Scan for the cell matching the given text and deliver its [X, Y] coordinate at center. 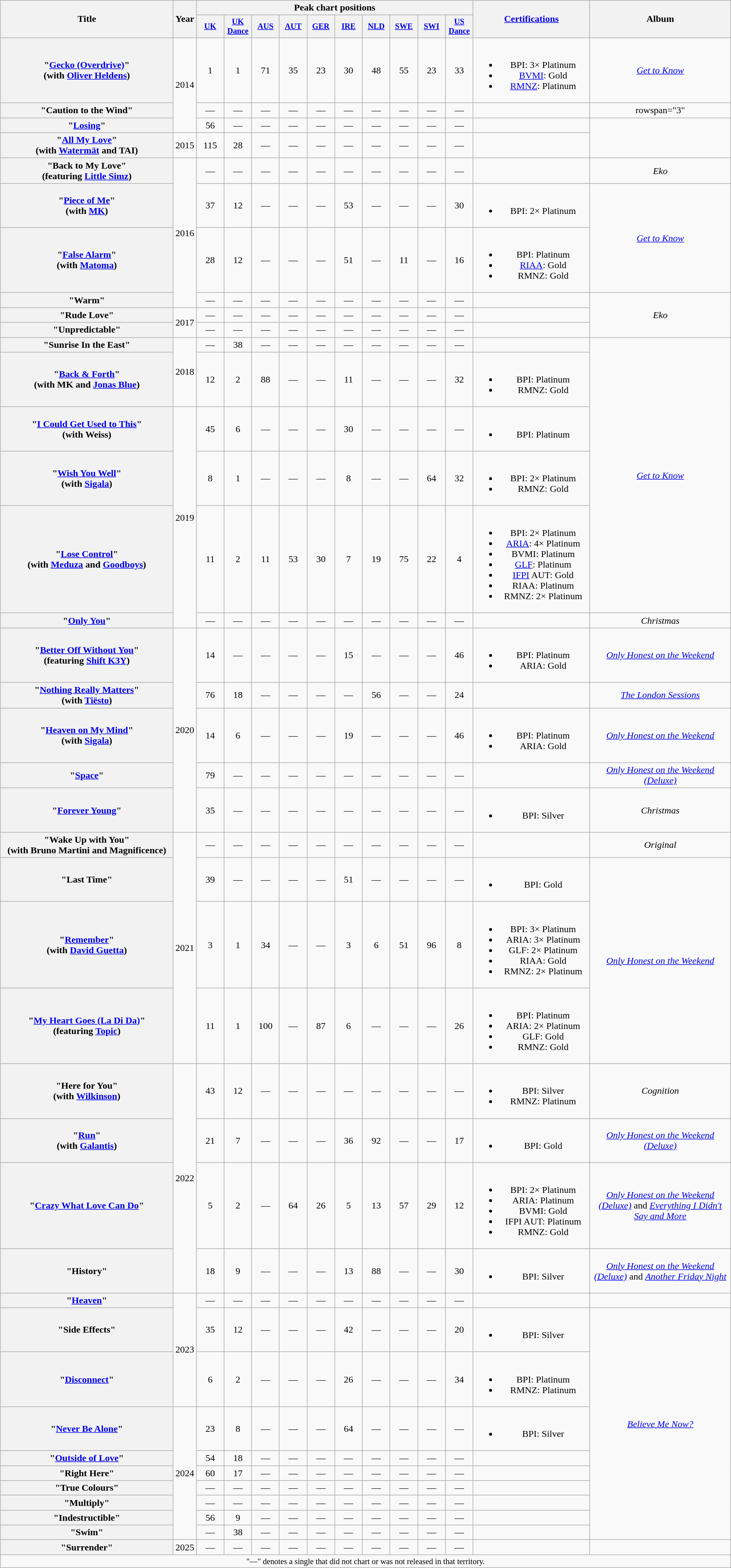
Certifications [531, 19]
BPI: 2× PlatinumRMNZ: Gold [531, 478]
"Losing" [87, 125]
39 [210, 880]
Title [87, 19]
"Better Off Without You"(featuring Shift K3Y) [87, 655]
33 [459, 70]
BPI: PlatinumARIA: 2× PlatinumGLF: GoldRMNZ: Gold [531, 1026]
71 [266, 70]
"Last Time" [87, 880]
37 [210, 205]
BPI: 2× Platinum [531, 205]
"Crazy What Love Can Do" [87, 1205]
"Sunrise In the East" [87, 345]
4 [459, 559]
"Heaven on My Mind"(with Sigala) [87, 735]
2018 [185, 372]
IRE [348, 27]
BPI: Platinum [531, 429]
"Gecko (Overdrive)"(with Oliver Heldens) [87, 70]
29 [432, 1205]
"Side Effects" [87, 1330]
rowspan="3" [660, 110]
BPI: 2× PlatinumARIA: PlatinumBVMI: GoldIFPI AUT: PlatinumRMNZ: Gold [531, 1205]
"Heaven" [87, 1300]
57 [404, 1205]
96 [432, 945]
115 [210, 145]
"False Alarm"(with Matoma) [87, 260]
"Outside of Love" [87, 1458]
36 [348, 1141]
45 [210, 429]
UK Dance [238, 27]
"Indestructible" [87, 1518]
76 [210, 696]
The London Sessions [660, 696]
BPI: PlatinumRMNZ: Gold [531, 379]
"Lose Control"(with Meduza and Goodboys) [87, 559]
20 [459, 1330]
"History" [87, 1271]
92 [376, 1141]
NLD [376, 27]
2022 [185, 1178]
2019 [185, 517]
GER [321, 27]
"Forever Young" [87, 810]
UK [210, 27]
"I Could Get Used to This"(with Weiss) [87, 429]
48 [376, 70]
42 [348, 1330]
24 [459, 696]
Only Honest on the Weekend (Deluxe) and Everything I Didn't Say and More [660, 1205]
"Rude Love" [87, 315]
75 [404, 559]
2023 [185, 1350]
2017 [185, 322]
21 [210, 1141]
"Wake Up with You" (with Bruno Martini and Magnificence) [87, 845]
Original [660, 845]
"Right Here" [87, 1473]
Peak chart positions [335, 8]
"Nothing Really Matters"(with Tiësto) [87, 696]
2020 [185, 730]
"Only You" [87, 620]
"Swim" [87, 1532]
"Unpredictable" [87, 330]
60 [210, 1473]
"True Colours" [87, 1488]
Year [185, 19]
SWI [432, 27]
USDance [459, 27]
43 [210, 1091]
2014 [185, 85]
Cognition [660, 1091]
"Warm" [87, 300]
"Wish You Well"(with Sigala) [87, 478]
100 [266, 1026]
2025 [185, 1547]
BPI: PlatinumRIAA: GoldRMNZ: Gold [531, 260]
BPI: 3× PlatinumARIA: 3× PlatinumGLF: 2× PlatinumRIAA: GoldRMNZ: 2× Platinum [531, 945]
BPI: 2× PlatinumARIA: 4× PlatinumBVMI: PlatinumGLF: PlatinumIFPI AUT: GoldRIAA: PlatinumRMNZ: 2× Platinum [531, 559]
2021 [185, 948]
"My Heart Goes (La Di Da)"(featuring Topic) [87, 1026]
BPI: SilverRMNZ: Platinum [531, 1091]
2016 [185, 233]
22 [432, 559]
"Back & Forth"(with MK and Jonas Blue) [87, 379]
"Back to My Love"(featuring Little Simz) [87, 171]
"—" denotes a single that did not chart or was not released in that territory. [365, 1561]
"Never Be Alone" [87, 1429]
Believe Me Now? [660, 1424]
Album [660, 19]
15 [348, 655]
55 [404, 70]
"Multiply" [87, 1503]
"Here for You"(with Wilkinson) [87, 1091]
"Caution to the Wind" [87, 110]
AUS [266, 27]
2024 [185, 1473]
2015 [185, 145]
BPI: PlatinumRMNZ: Platinum [531, 1379]
79 [210, 775]
"Disconnect" [87, 1379]
"Run"(with Galantis) [87, 1141]
16 [459, 260]
Only Honest on the Weekend (Deluxe) and Another Friday Night [660, 1271]
AUT [293, 27]
"Space" [87, 775]
BPI: 3× PlatinumBVMI: GoldRMNZ: Platinum [531, 70]
SWE [404, 27]
87 [321, 1026]
"All My Love"(with Watermät and TAI) [87, 145]
"Surrender" [87, 1547]
"Piece of Me"(with MK) [87, 205]
"Remember"(with David Guetta) [87, 945]
54 [210, 1458]
